Extract the (X, Y) coordinate from the center of the cell holding the provided text.  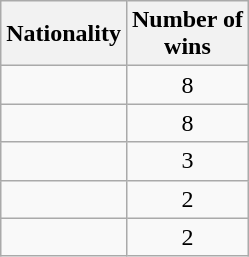
3 (187, 161)
Nationality (64, 34)
Number ofwins (187, 34)
